Search for the cell housing the specified text and yield its [X, Y] center coordinate. 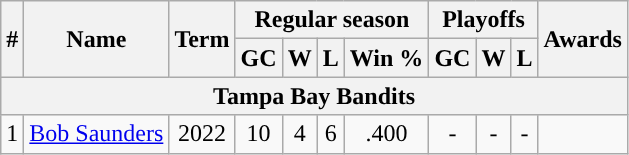
1 [12, 134]
Playoffs [484, 20]
# [12, 39]
2022 [202, 134]
Name [96, 39]
Tampa Bay Bandits [314, 96]
4 [300, 134]
Term [202, 39]
Regular season [332, 20]
Win % [386, 58]
10 [258, 134]
.400 [386, 134]
Bob Saunders [96, 134]
Awards [582, 39]
6 [330, 134]
